Provide the (x, y) coordinate of the cell's center where the given text is located.  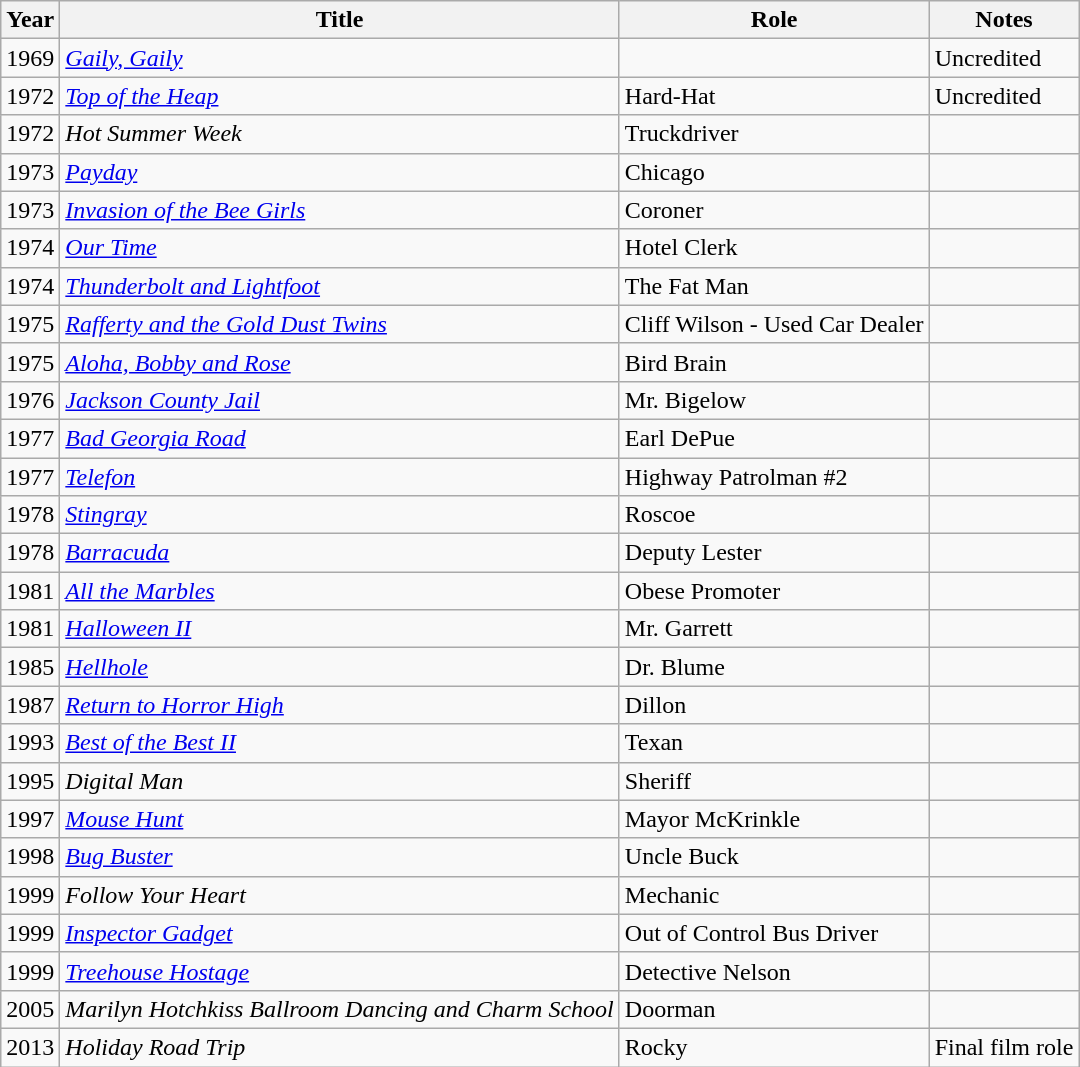
2013 (30, 1047)
Best of the Best II (340, 743)
Truckdriver (774, 134)
Detective Nelson (774, 971)
Stingray (340, 515)
Thunderbolt and Lightfoot (340, 286)
Hard-Hat (774, 96)
Dillon (774, 705)
1998 (30, 857)
Rafferty and the Gold Dust Twins (340, 324)
Inspector Gadget (340, 933)
Our Time (340, 248)
Roscoe (774, 515)
Earl DePue (774, 438)
Uncle Buck (774, 857)
Mouse Hunt (340, 819)
Mr. Garrett (774, 629)
Return to Horror High (340, 705)
Hotel Clerk (774, 248)
Sheriff (774, 781)
Follow Your Heart (340, 895)
Payday (340, 172)
Halloween II (340, 629)
1969 (30, 58)
The Fat Man (774, 286)
Bird Brain (774, 362)
Jackson County Jail (340, 400)
Role (774, 20)
Invasion of the Bee Girls (340, 210)
Hellhole (340, 667)
Notes (1004, 20)
Mr. Bigelow (774, 400)
1997 (30, 819)
1976 (30, 400)
All the Marbles (340, 591)
1987 (30, 705)
Treehouse Hostage (340, 971)
Barracuda (340, 553)
Obese Promoter (774, 591)
Holiday Road Trip (340, 1047)
1995 (30, 781)
Mayor McKrinkle (774, 819)
Top of the Heap (340, 96)
Chicago (774, 172)
2005 (30, 1009)
Bug Buster (340, 857)
Title (340, 20)
Final film role (1004, 1047)
Mechanic (774, 895)
Deputy Lester (774, 553)
Highway Patrolman #2 (774, 477)
Digital Man (340, 781)
Rocky (774, 1047)
Cliff Wilson - Used Car Dealer (774, 324)
Dr. Blume (774, 667)
1985 (30, 667)
Coroner (774, 210)
Texan (774, 743)
Hot Summer Week (340, 134)
Gaily, Gaily (340, 58)
1993 (30, 743)
Aloha, Bobby and Rose (340, 362)
Bad Georgia Road (340, 438)
Marilyn Hotchkiss Ballroom Dancing and Charm School (340, 1009)
Doorman (774, 1009)
Out of Control Bus Driver (774, 933)
Year (30, 20)
Telefon (340, 477)
